Search for the cell housing the specified text and yield its (x, y) center coordinate. 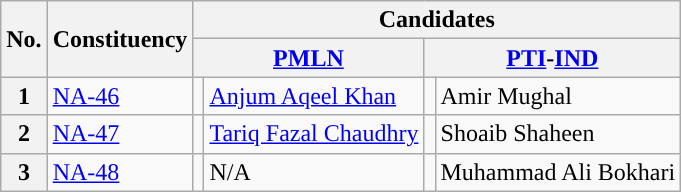
2 (24, 134)
Shoaib Shaheen (558, 134)
NA-48 (120, 172)
1 (24, 96)
Amir Mughal (558, 96)
N/A (314, 172)
3 (24, 172)
NA-47 (120, 134)
PTI-IND (552, 58)
No. (24, 39)
Muhammad Ali Bokhari (558, 172)
NA-46 (120, 96)
Candidates (437, 20)
Anjum Aqeel Khan (314, 96)
PMLN (308, 58)
Constituency (120, 39)
Tariq Fazal Chaudhry (314, 134)
